From the cell containing the given text, extract its center point as (X, Y) coordinate. 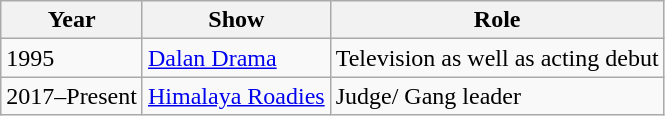
Year (72, 20)
Role (497, 20)
1995 (72, 58)
Show (236, 20)
Himalaya Roadies (236, 96)
Judge/ Gang leader (497, 96)
Television as well as acting debut (497, 58)
2017–Present (72, 96)
Dalan Drama (236, 58)
